Provide the [X, Y] coordinate of the cell's center where the given text is located.  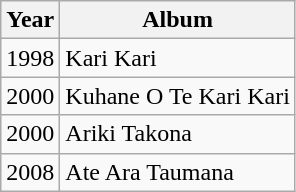
1998 [30, 58]
Kuhane O Te Kari Kari [178, 96]
2008 [30, 172]
Kari Kari [178, 58]
Ate Ara Taumana [178, 172]
Year [30, 20]
Album [178, 20]
Ariki Takona [178, 134]
